Search for the cell housing the specified text and yield its [x, y] center coordinate. 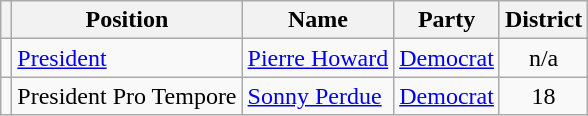
Position [127, 20]
President [127, 58]
18 [543, 96]
Name [318, 20]
President Pro Tempore [127, 96]
Pierre Howard [318, 58]
Party [447, 20]
n/a [543, 58]
Sonny Perdue [318, 96]
District [543, 20]
